Return the (x, y) coordinate for the center point of the cell that contains the specified text.  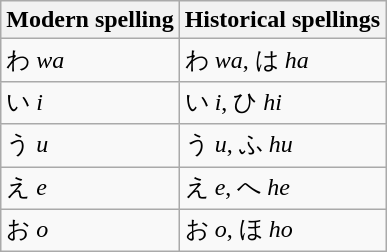
お o (90, 230)
い i (90, 102)
お o, ほ ho (282, 230)
わ wa (90, 60)
え e, へ he (282, 188)
わ wa, は ha (282, 60)
う u, ふ hu (282, 146)
Historical spellings (282, 20)
え e (90, 188)
う u (90, 146)
Modern spelling (90, 20)
い i, ひ hi (282, 102)
